For the text-containing cell, return its midpoint in (X, Y) coordinate format. 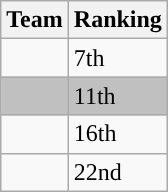
11th (118, 96)
Team (35, 20)
16th (118, 134)
Ranking (118, 20)
7th (118, 58)
22nd (118, 172)
